Detect which cell encompasses the target text, then output its [x, y] center coordinate. 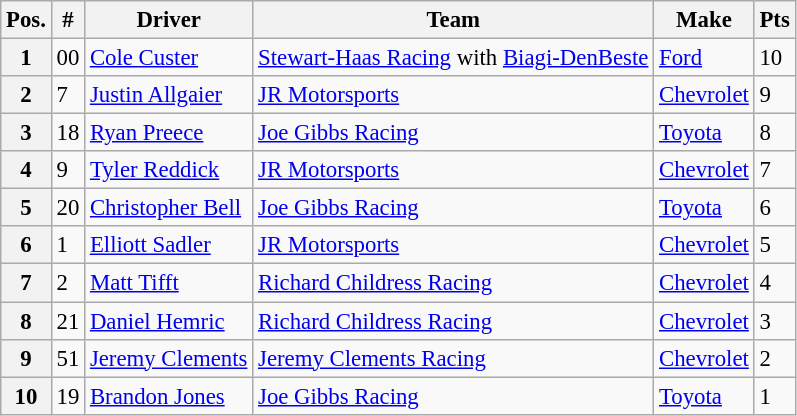
# [68, 20]
Ford [704, 58]
19 [68, 396]
51 [68, 358]
Tyler Reddick [169, 170]
Make [704, 20]
Jeremy Clements Racing [454, 358]
Brandon Jones [169, 396]
21 [68, 321]
Justin Allgaier [169, 95]
Pts [774, 20]
Jeremy Clements [169, 358]
Pos. [26, 20]
Team [454, 20]
20 [68, 208]
00 [68, 58]
Driver [169, 20]
Elliott Sadler [169, 245]
Ryan Preece [169, 133]
Christopher Bell [169, 208]
Matt Tifft [169, 283]
Stewart-Haas Racing with Biagi-DenBeste [454, 58]
Cole Custer [169, 58]
Daniel Hemric [169, 321]
18 [68, 133]
